Output the [X, Y] coordinate of the center of the cell containing the given text.  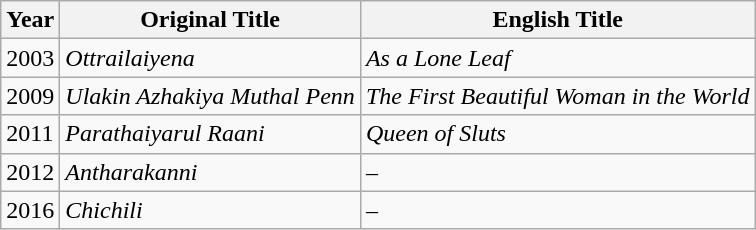
As a Lone Leaf [558, 58]
2009 [30, 96]
Antharakanni [210, 172]
2012 [30, 172]
Ulakin Azhakiya Muthal Penn [210, 96]
English Title [558, 20]
Chichili [210, 210]
Original Title [210, 20]
Year [30, 20]
2003 [30, 58]
Queen of Sluts [558, 134]
Parathaiyarul Raani [210, 134]
2016 [30, 210]
Ottrailaiyena [210, 58]
2011 [30, 134]
The First Beautiful Woman in the World [558, 96]
